Detect which cell encompasses the target text, then output its [X, Y] center coordinate. 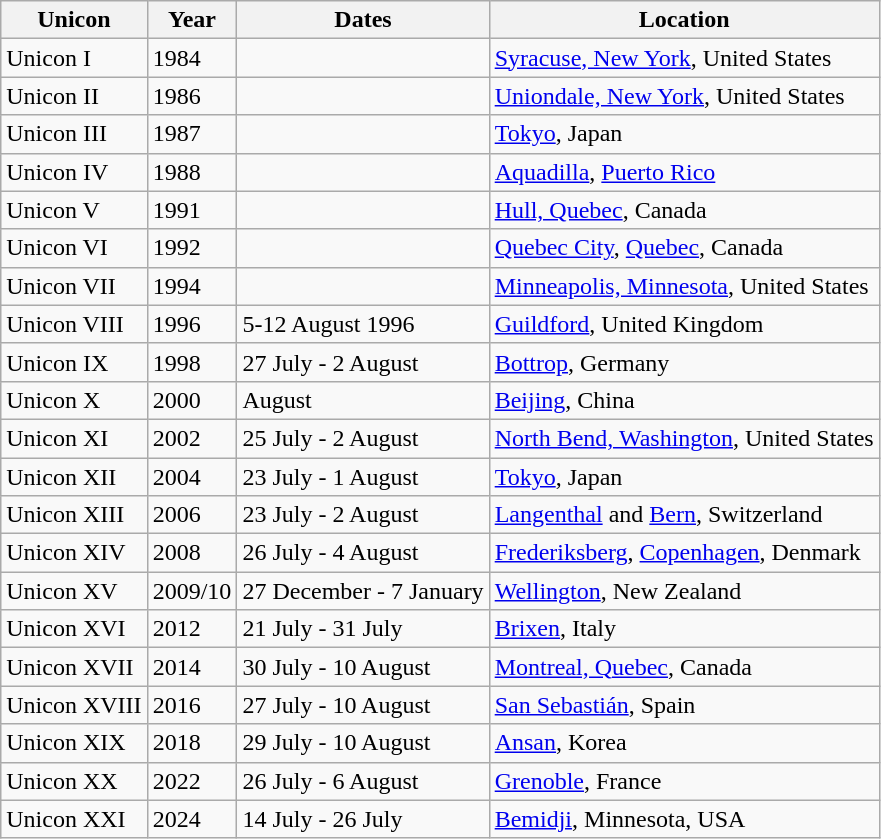
23 July - 1 August [363, 477]
1986 [192, 96]
Unicon XI [74, 438]
29 July - 10 August [363, 743]
Unicon XIX [74, 743]
1998 [192, 362]
Unicon V [74, 210]
Unicon VII [74, 286]
Unicon XIII [74, 515]
Guildford, United Kingdom [684, 324]
Unicon XX [74, 781]
1988 [192, 172]
2008 [192, 553]
Dates [363, 20]
21 July - 31 July [363, 629]
2022 [192, 781]
Bottrop, Germany [684, 362]
27 December - 7 January [363, 591]
Quebec City, Quebec, Canada [684, 248]
Uniondale, New York, United States [684, 96]
2018 [192, 743]
Aquadilla, Puerto Rico [684, 172]
Unicon VIII [74, 324]
2016 [192, 705]
1991 [192, 210]
1996 [192, 324]
2006 [192, 515]
Brixen, Italy [684, 629]
26 July - 4 August [363, 553]
27 July - 2 August [363, 362]
14 July - 26 July [363, 819]
1984 [192, 58]
Unicon XVI [74, 629]
Unicon III [74, 134]
Hull, Quebec, Canada [684, 210]
25 July - 2 August [363, 438]
Syracuse, New York, United States [684, 58]
27 July - 10 August [363, 705]
Minneapolis, Minnesota, United States [684, 286]
Location [684, 20]
Unicon XV [74, 591]
Unicon [74, 20]
2012 [192, 629]
Beijing, China [684, 400]
Montreal, Quebec, Canada [684, 667]
2024 [192, 819]
Unicon XIV [74, 553]
Langenthal and Bern, Switzerland [684, 515]
2002 [192, 438]
2000 [192, 400]
1987 [192, 134]
Unicon VI [74, 248]
30 July - 10 August [363, 667]
Unicon XXI [74, 819]
Unicon IX [74, 362]
Year [192, 20]
26 July - 6 August [363, 781]
Unicon I [74, 58]
Grenoble, France [684, 781]
1994 [192, 286]
2004 [192, 477]
Unicon X [74, 400]
Frederiksberg, Copenhagen, Denmark [684, 553]
Unicon XVII [74, 667]
1992 [192, 248]
North Bend, Washington, United States [684, 438]
5-12 August 1996 [363, 324]
2014 [192, 667]
Unicon II [74, 96]
Unicon IV [74, 172]
Unicon XVIII [74, 705]
San Sebastián, Spain [684, 705]
23 July - 2 August [363, 515]
2009/10 [192, 591]
Ansan, Korea [684, 743]
Unicon XII [74, 477]
August [363, 400]
Bemidji, Minnesota, USA [684, 819]
Wellington, New Zealand [684, 591]
